Pinpoint the cell where the given text exists, returning its [X, Y] midpoint coordinate. 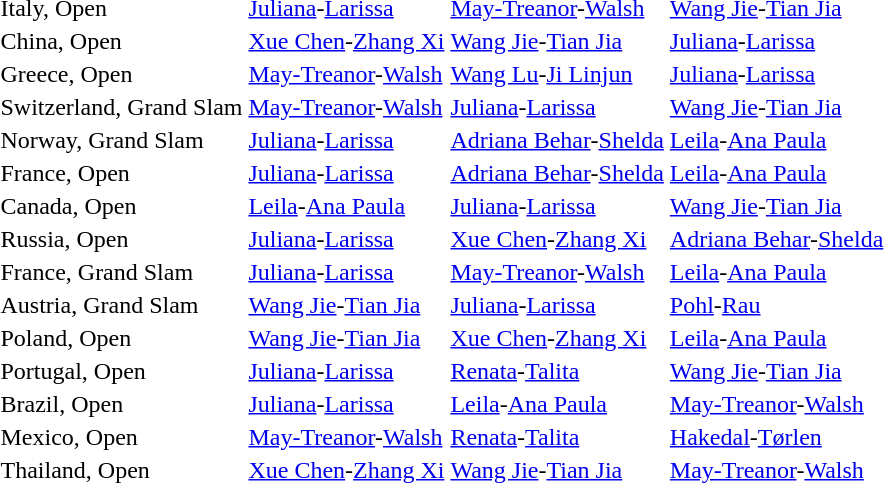
Pohl-Rau [776, 305]
Hakedal-Tørlen [776, 437]
Wang Lu-Ji Linjun [557, 74]
